Provide the [x, y] coordinate of the cell's center where the given text is located.  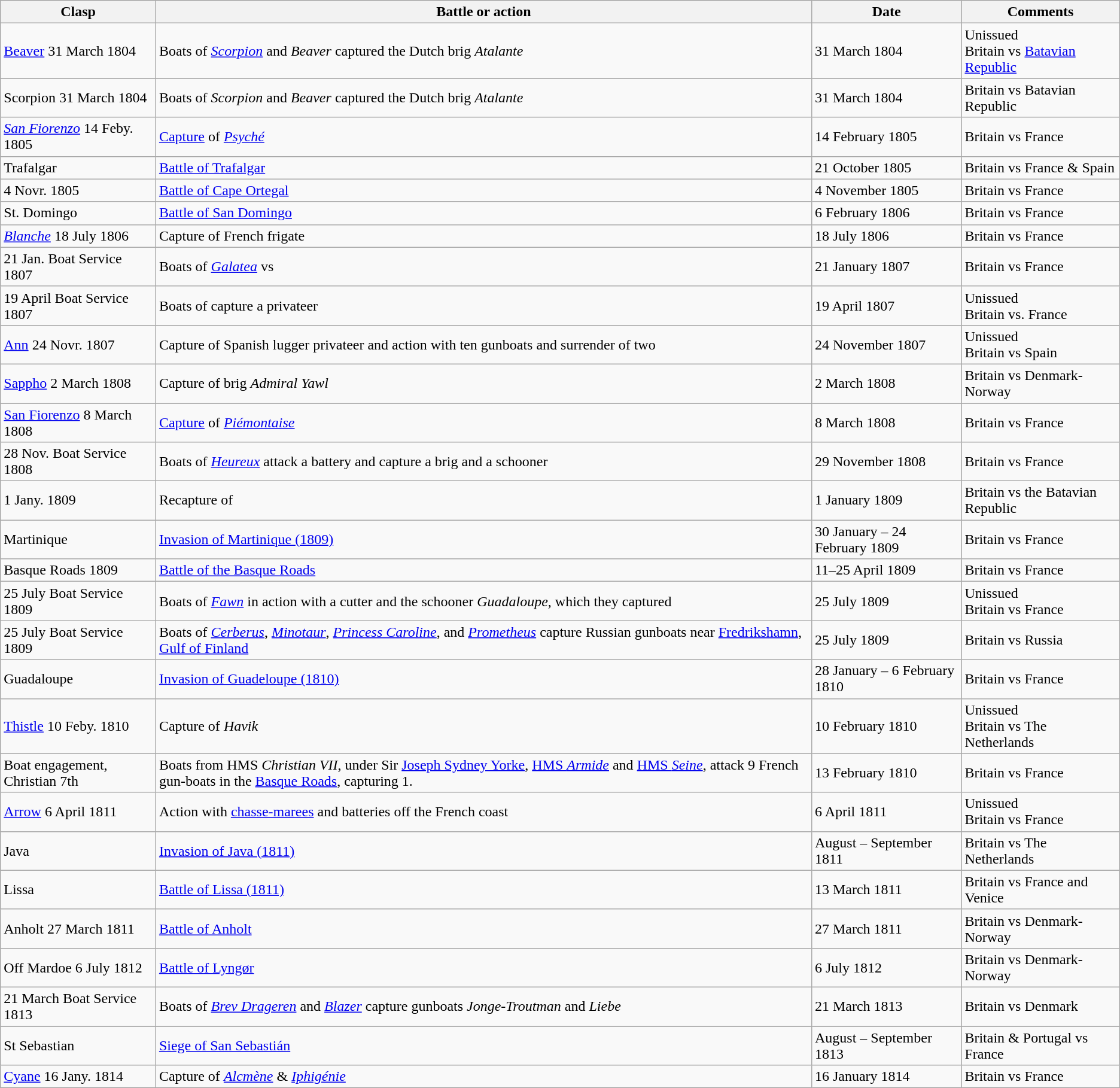
Comments [1040, 12]
6 July 1812 [886, 967]
18 July 1806 [886, 236]
28 January – 6 February 1810 [886, 679]
Britain vs Batavian Republic [1040, 98]
27 March 1811 [886, 929]
Martinique [78, 540]
Battle of Lyngør [483, 967]
13 February 1810 [886, 773]
2 March 1808 [886, 383]
6 April 1811 [886, 812]
1 January 1809 [886, 500]
Basque Roads 1809 [78, 570]
Capture of French frigate [483, 236]
Blanche 18 July 1806 [78, 236]
Cyane 16 Jany. 1814 [78, 1077]
Battle of Anholt [483, 929]
4 Novr. 1805 [78, 190]
Capture of Psyché [483, 136]
Sappho 2 March 1808 [78, 383]
Boats of Cerberus, Minotaur, Princess Caroline, and Prometheus capture Russian gunboats near Fredrikshamn, Gulf of Finland [483, 640]
Unissued Britain vs Spain [1040, 345]
24 November 1807 [886, 345]
Clasp [78, 12]
Unissued Britain vs Batavian Republic [1040, 51]
Boats of Brev Drageren and Blazer capture gunboats Jonge-Troutman and Liebe [483, 1007]
St. Domingo [78, 213]
14 February 1805 [886, 136]
Boats of Galatea vs [483, 267]
San Fiorenzo 8 March 1808 [78, 423]
Anholt 27 March 1811 [78, 929]
Britain vs The Netherlands [1040, 851]
Action with chasse-marees and batteries off the French coast [483, 812]
Siege of San Sebastián [483, 1045]
Battle of Trafalgar [483, 168]
August – September 1811 [886, 851]
6 February 1806 [886, 213]
Off Mardoe 6 July 1812 [78, 967]
Battle or action [483, 12]
Battle of San Domingo [483, 213]
29 November 1808 [886, 462]
Capture of Piémontaise [483, 423]
Capture of Spanish lugger privateer and action with ten gunboats and surrender of two [483, 345]
Capture of Havik [483, 726]
Britain vs Denmark [1040, 1007]
Unissued Britain vs The Netherlands [1040, 726]
Britain vs Russia [1040, 640]
11–25 April 1809 [886, 570]
Capture of brig Admiral Yawl [483, 383]
Thistle 10 Feby. 1810 [78, 726]
Britain & Portugal vs France [1040, 1045]
Beaver 31 March 1804 [78, 51]
Guadaloupe [78, 679]
Recapture of [483, 500]
8 March 1808 [886, 423]
Britain vs France & Spain [1040, 168]
Arrow 6 April 1811 [78, 812]
1 Jany. 1809 [78, 500]
Lissa [78, 889]
Boat engagement, Christian 7th [78, 773]
Java [78, 851]
St Sebastian [78, 1045]
August – September 1813 [886, 1045]
4 November 1805 [886, 190]
Trafalgar [78, 168]
Capture of Alcmène & Iphigénie [483, 1077]
21 January 1807 [886, 267]
UnissuedBritain vs. France [1040, 305]
21 Jan. Boat Service 1807 [78, 267]
21 March 1813 [886, 1007]
28 Nov. Boat Service 1808 [78, 462]
21 October 1805 [886, 168]
Scorpion 31 March 1804 [78, 98]
Invasion of Guadeloupe (1810) [483, 679]
Battle of Cape Ortegal [483, 190]
10 February 1810 [886, 726]
Britain vs the Batavian Republic [1040, 500]
Ann 24 Novr. 1807 [78, 345]
Date [886, 12]
Invasion of Java (1811) [483, 851]
16 January 1814 [886, 1077]
Boats of Heureux attack a battery and capture a brig and a schooner [483, 462]
13 March 1811 [886, 889]
30 January – 24 February 1809 [886, 540]
Boats of Fawn in action with a cutter and the schooner Guadaloupe, which they captured [483, 601]
Britain vs France and Venice [1040, 889]
21 March Boat Service 1813 [78, 1007]
Boats from HMS Christian VII, under Sir Joseph Sydney Yorke, HMS Armide and HMS Seine, attack 9 French gun-boats in the Basque Roads, capturing 1. [483, 773]
Invasion of Martinique (1809) [483, 540]
Battle of the Basque Roads [483, 570]
19 April Boat Service 1807 [78, 305]
19 April 1807 [886, 305]
San Fiorenzo 14 Feby. 1805 [78, 136]
Battle of Lissa (1811) [483, 889]
Boats of capture a privateer [483, 305]
